Provide the [x, y] coordinate of the cell's center where the given text is located.  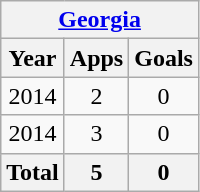
Total [33, 172]
3 [96, 134]
Georgia [100, 20]
Year [33, 58]
Goals [164, 58]
2 [96, 96]
Apps [96, 58]
5 [96, 172]
